Search for the cell housing the specified text and yield its [x, y] center coordinate. 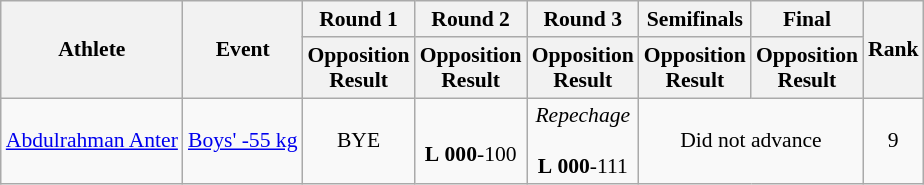
Boys' -55 kg [243, 142]
Round 2 [471, 19]
Round 3 [583, 19]
Round 1 [358, 19]
Event [243, 50]
Abdulrahman Anter [92, 142]
Final [807, 19]
Athlete [92, 50]
Rank [894, 50]
Repechage L 000-111 [583, 142]
Did not advance [751, 142]
L 000-100 [471, 142]
9 [894, 142]
Semifinals [695, 19]
BYE [358, 142]
